Output the (x, y) coordinate of the center of the cell containing the given text.  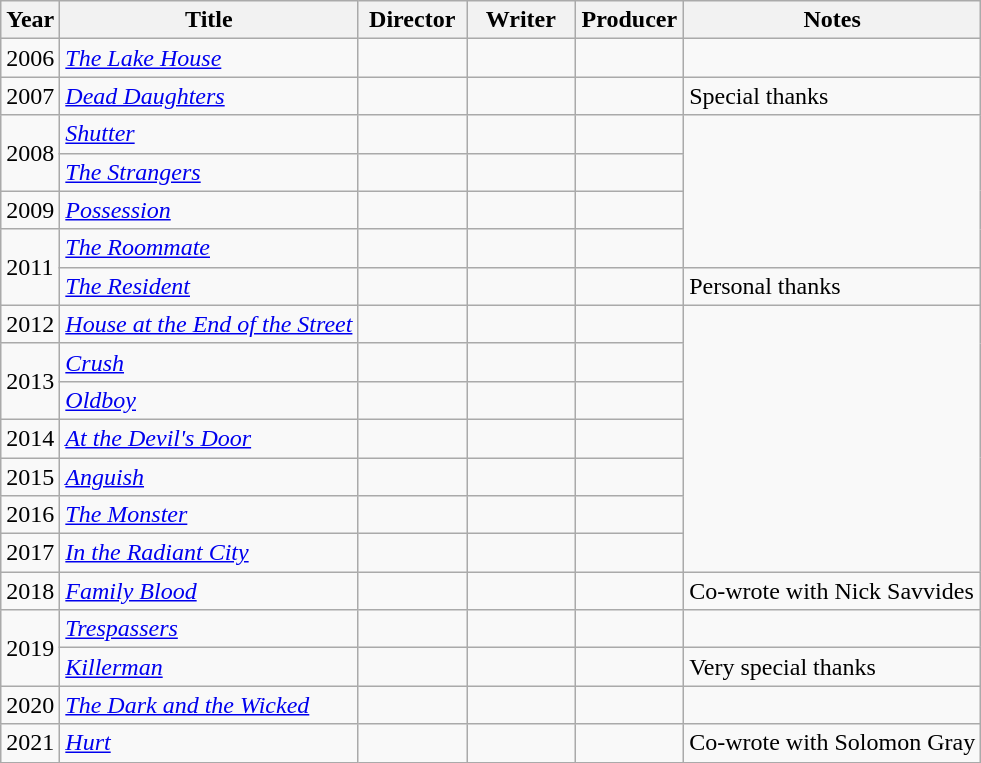
2021 (30, 743)
Title (209, 20)
2008 (30, 153)
2013 (30, 381)
Killerman (209, 667)
Anguish (209, 477)
The Lake House (209, 58)
Crush (209, 362)
Family Blood (209, 591)
House at the End of the Street (209, 324)
The Monster (209, 515)
The Dark and the Wicked (209, 705)
2007 (30, 96)
2011 (30, 267)
Year (30, 20)
2006 (30, 58)
Writer (520, 20)
2017 (30, 553)
2019 (30, 648)
2018 (30, 591)
Dead Daughters (209, 96)
The Roommate (209, 248)
Personal thanks (832, 286)
Trespassers (209, 629)
At the Devil's Door (209, 438)
Co-wrote with Nick Savvides (832, 591)
Director (412, 20)
Very special thanks (832, 667)
The Strangers (209, 172)
Notes (832, 20)
Oldboy (209, 400)
2016 (30, 515)
The Resident (209, 286)
2014 (30, 438)
In the Radiant City (209, 553)
Co-wrote with Solomon Gray (832, 743)
2020 (30, 705)
2015 (30, 477)
2009 (30, 210)
Producer (630, 20)
Possession (209, 210)
2012 (30, 324)
Hurt (209, 743)
Shutter (209, 134)
Special thanks (832, 96)
